Capture the cell that displays the provided text and extract its [X, Y] central coordinate. 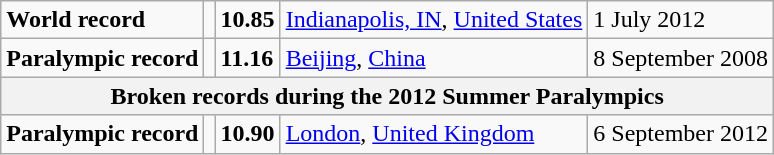
8 September 2008 [681, 58]
World record [102, 20]
Beijing, China [434, 58]
London, United Kingdom [434, 134]
Indianapolis, IN, United States [434, 20]
10.90 [248, 134]
Broken records during the 2012 Summer Paralympics [388, 96]
6 September 2012 [681, 134]
10.85 [248, 20]
1 July 2012 [681, 20]
11.16 [248, 58]
